Identify which cell holds the provided text, then report its [X, Y] central coordinate. 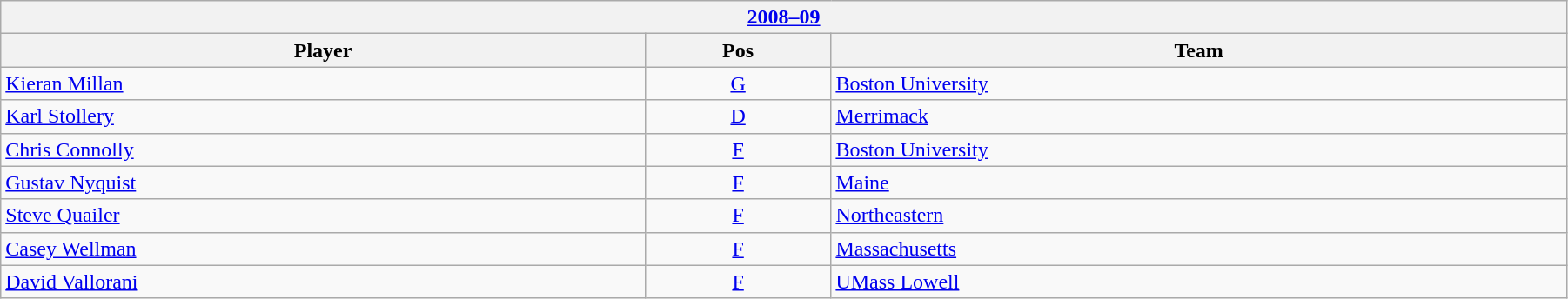
Chris Connolly [324, 149]
Casey Wellman [324, 249]
Maine [1199, 183]
Gustav Nyquist [324, 183]
UMass Lowell [1199, 282]
Northeastern [1199, 216]
David Vallorani [324, 282]
Team [1199, 50]
Player [324, 50]
Karl Stollery [324, 116]
Merrimack [1199, 116]
Pos [738, 50]
D [738, 116]
Kieran Millan [324, 83]
Steve Quailer [324, 216]
Massachusetts [1199, 249]
G [738, 83]
2008–09 [784, 17]
